Return [X, Y] of the center of cell containing provided text 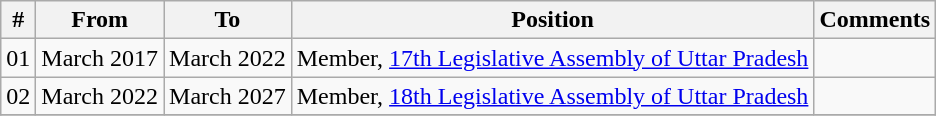
Position [552, 20]
March 2017 [100, 58]
# [18, 20]
March 2027 [228, 96]
Member, 17th Legislative Assembly of Uttar Pradesh [552, 58]
To [228, 20]
Member, 18th Legislative Assembly of Uttar Pradesh [552, 96]
01 [18, 58]
Comments [875, 20]
From [100, 20]
02 [18, 96]
